Identify which cell holds the provided text, then report its (X, Y) central coordinate. 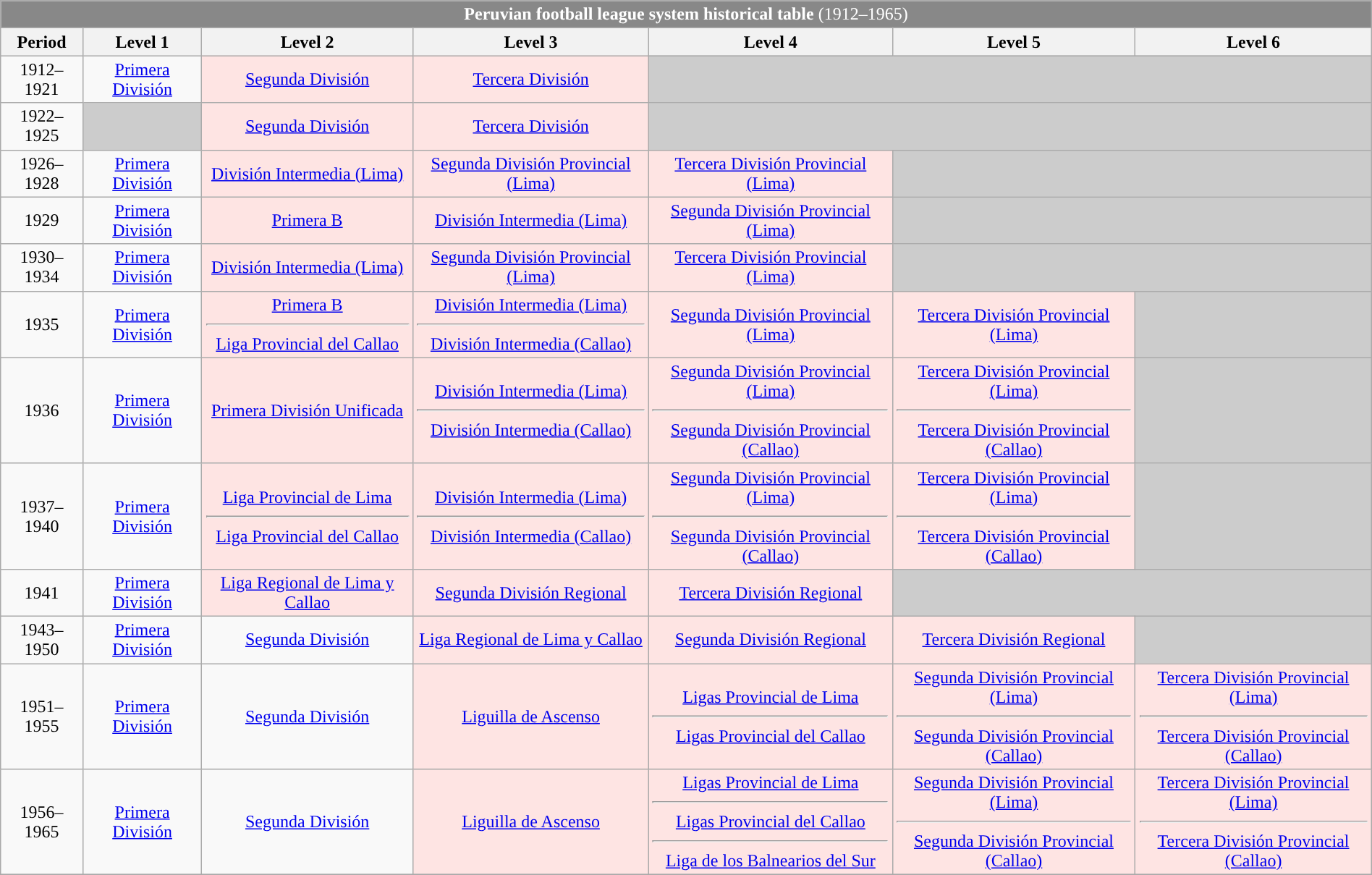
1935 (42, 324)
Level 2 (308, 42)
1929 (42, 220)
1936 (42, 410)
Primera División Unificada (308, 410)
1930–1934 (42, 268)
1926–1928 (42, 174)
Ligas Provincial de LimaLigas Provincial del Callao (771, 716)
Period (42, 42)
1912–1921 (42, 80)
Level 6 (1253, 42)
Primera B (308, 220)
Liga Provincial de LimaLiga Provincial del Callao (308, 516)
1941 (42, 592)
Level 4 (771, 42)
Level 1 (142, 42)
Primera B Liga Provincial del Callao (308, 324)
1956–1965 (42, 822)
Peruvian football league system historical table (1912–1965) (686, 14)
1943–1950 (42, 640)
Level 3 (530, 42)
Ligas Provincial de LimaLigas Provincial del CallaoLiga de los Balnearios del Sur (771, 822)
1922–1925 (42, 126)
1937–1940 (42, 516)
Level 5 (1014, 42)
1951–1955 (42, 716)
